Return the (x, y) coordinate for the center point of the cell that contains the specified text.  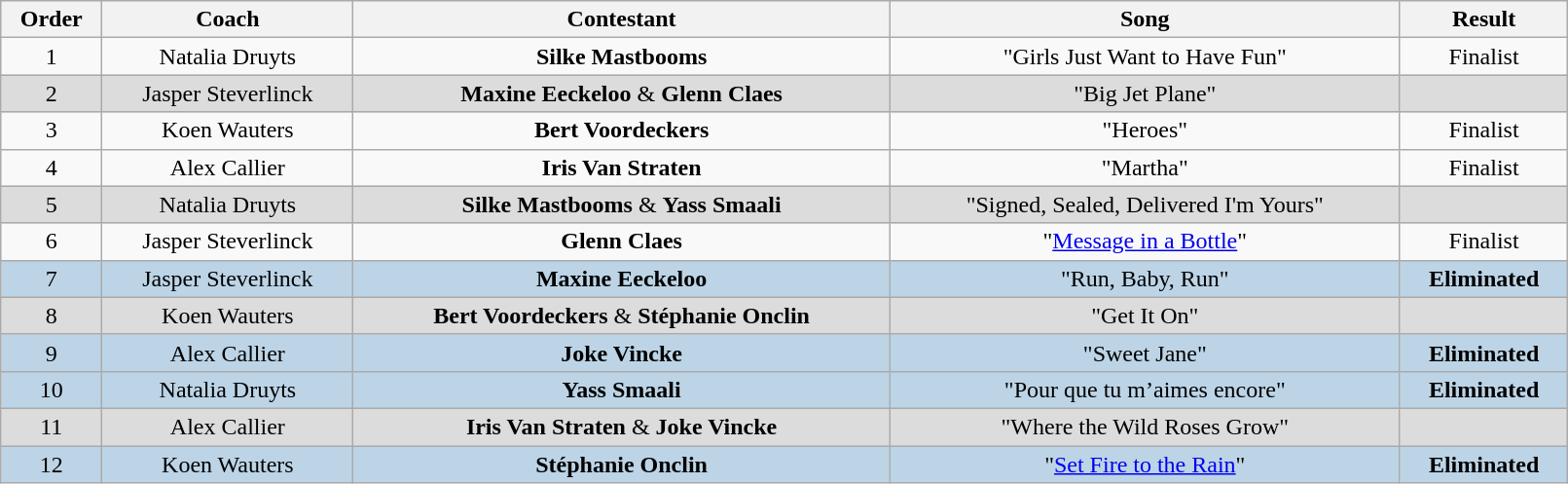
Result (1483, 19)
Maxine Eeckeloo (621, 279)
3 (52, 130)
Silke Mastbooms & Yass Smaali (621, 205)
"Big Jet Plane" (1145, 93)
9 (52, 353)
4 (52, 168)
Order (52, 19)
12 (52, 465)
7 (52, 279)
Coach (228, 19)
"Signed, Sealed, Delivered I'm Yours" (1145, 205)
"Heroes" (1145, 130)
2 (52, 93)
8 (52, 316)
Song (1145, 19)
Maxine Eeckeloo & Glenn Claes (621, 93)
"Pour que tu m’aimes encore" (1145, 390)
"Message in a Bottle" (1145, 242)
"Run, Baby, Run" (1145, 279)
Glenn Claes (621, 242)
"Get It On" (1145, 316)
Yass Smaali (621, 390)
5 (52, 205)
Iris Van Straten (621, 168)
Joke Vincke (621, 353)
Bert Voordeckers (621, 130)
"Sweet Jane" (1145, 353)
"Set Fire to the Rain" (1145, 465)
10 (52, 390)
6 (52, 242)
Bert Voordeckers & Stéphanie Onclin (621, 316)
"Where the Wild Roses Grow" (1145, 427)
Stéphanie Onclin (621, 465)
11 (52, 427)
1 (52, 56)
Silke Mastbooms (621, 56)
"Girls Just Want to Have Fun" (1145, 56)
"Martha" (1145, 168)
Iris Van Straten & Joke Vincke (621, 427)
Contestant (621, 19)
